For the text-containing cell, return its midpoint in [x, y] coordinate format. 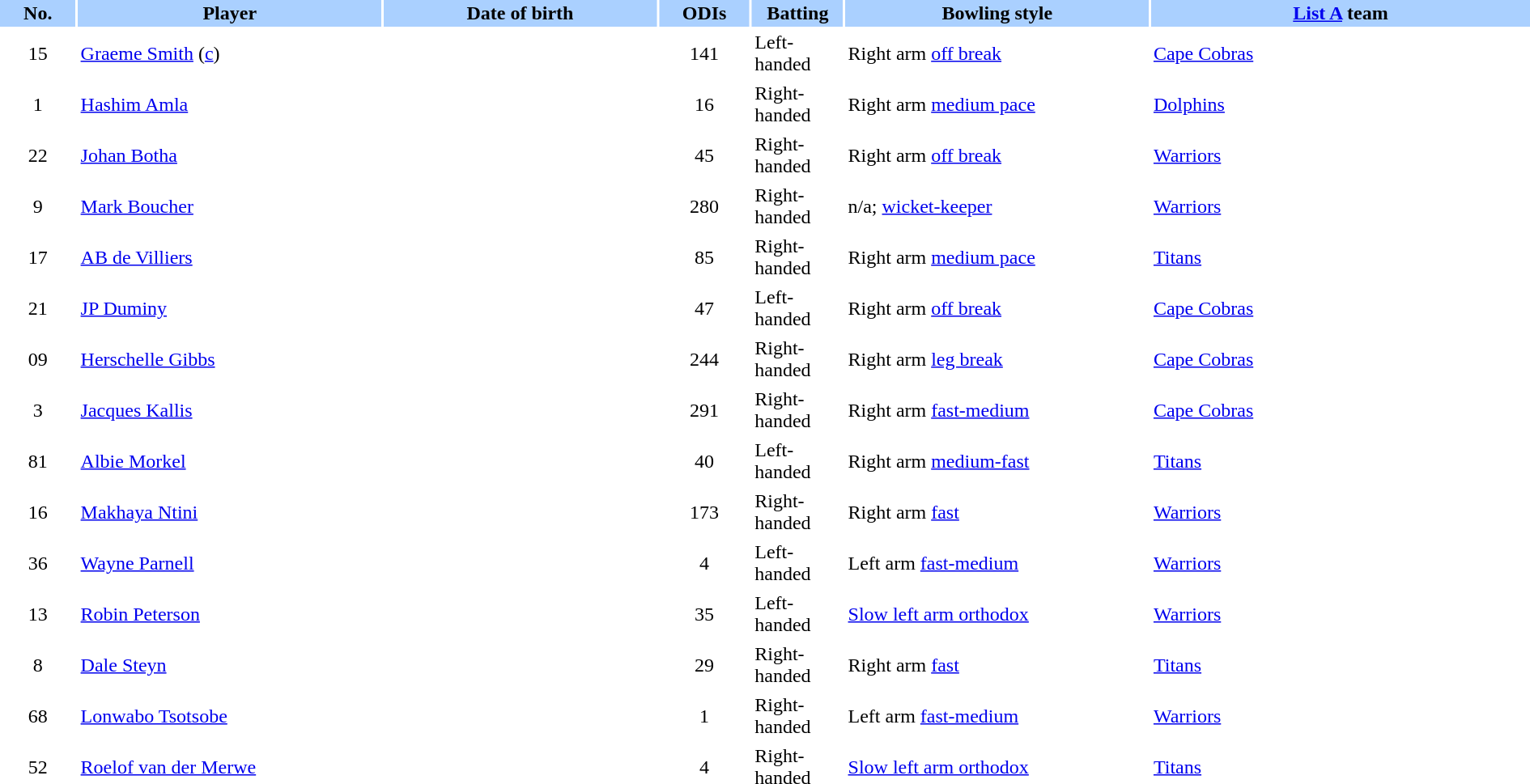
291 [704, 410]
No. [38, 13]
47 [704, 308]
List A team [1341, 13]
8 [38, 665]
85 [704, 257]
Jacques Kallis [230, 410]
13 [38, 614]
68 [38, 716]
Batting [797, 13]
Robin Peterson [230, 614]
Dale Steyn [230, 665]
45 [704, 155]
4 [704, 563]
Herschelle Gibbs [230, 359]
Graeme Smith (c) [230, 53]
Lonwabo Tsotsobe [230, 716]
Right arm medium-fast [997, 461]
Albie Morkel [230, 461]
Date of birth [520, 13]
Right arm fast-medium [997, 410]
Dolphins [1341, 104]
Makhaya Ntini [230, 512]
81 [38, 461]
09 [38, 359]
Right arm leg break [997, 359]
n/a; wicket-keeper [997, 206]
36 [38, 563]
Bowling style [997, 13]
17 [38, 257]
21 [38, 308]
280 [704, 206]
Wayne Parnell [230, 563]
Mark Boucher [230, 206]
Player [230, 13]
29 [704, 665]
Hashim Amla [230, 104]
141 [704, 53]
3 [38, 410]
40 [704, 461]
ODIs [704, 13]
Slow left arm orthodox [997, 614]
35 [704, 614]
9 [38, 206]
22 [38, 155]
173 [704, 512]
AB de Villiers [230, 257]
Johan Botha [230, 155]
JP Duminy [230, 308]
244 [704, 359]
15 [38, 53]
